Provide the [x, y] coordinate of the cell's center where the given text is located.  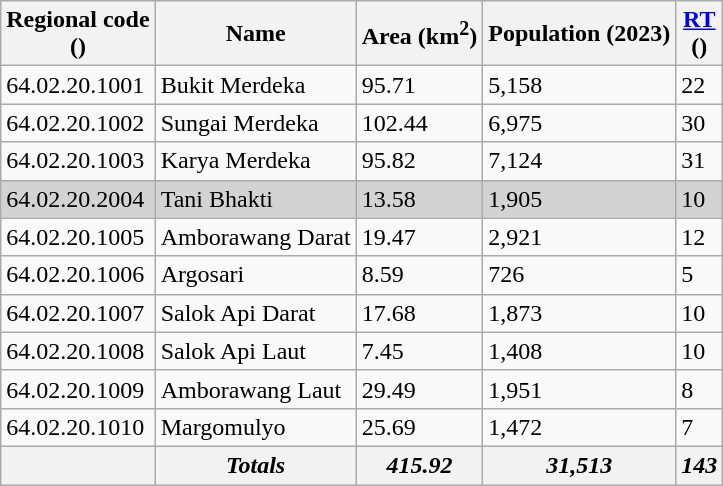
Area (km2) [420, 34]
30 [700, 123]
1,472 [580, 427]
5 [700, 275]
Name [256, 34]
143 [700, 465]
Amborawang Darat [256, 237]
64.02.20.1001 [78, 85]
Population (2023) [580, 34]
25.69 [420, 427]
64.02.20.1007 [78, 313]
64.02.20.1003 [78, 161]
Salok Api Laut [256, 351]
31,513 [580, 465]
1,905 [580, 199]
8 [700, 389]
64.02.20.1002 [78, 123]
64.02.20.1010 [78, 427]
Margomulyo [256, 427]
102.44 [420, 123]
1,951 [580, 389]
64.02.20.1006 [78, 275]
6,975 [580, 123]
22 [700, 85]
64.02.20.1009 [78, 389]
7 [700, 427]
Amborawang Laut [256, 389]
415.92 [420, 465]
Bukit Merdeka [256, 85]
5,158 [580, 85]
12 [700, 237]
1,873 [580, 313]
2,921 [580, 237]
Tani Bhakti [256, 199]
13.58 [420, 199]
Karya Merdeka [256, 161]
95.71 [420, 85]
726 [580, 275]
Sungai Merdeka [256, 123]
Totals [256, 465]
Salok Api Darat [256, 313]
7.45 [420, 351]
19.47 [420, 237]
17.68 [420, 313]
64.02.20.1005 [78, 237]
64.02.20.1008 [78, 351]
Argosari [256, 275]
8.59 [420, 275]
1,408 [580, 351]
31 [700, 161]
64.02.20.2004 [78, 199]
29.49 [420, 389]
95.82 [420, 161]
RT() [700, 34]
7,124 [580, 161]
Regional code() [78, 34]
